Find where the given text appears and provide that cell's center as [X, Y] coordinate. 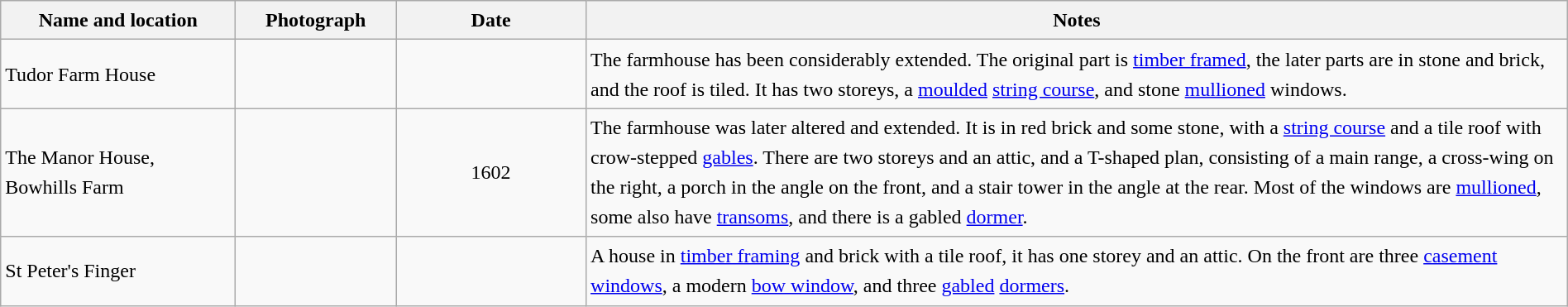
Name and location [118, 20]
Notes [1077, 20]
The Manor House, Bowhills Farm [118, 172]
Date [491, 20]
St Peter's Finger [118, 271]
Tudor Farm House [118, 74]
Photograph [316, 20]
1602 [491, 172]
